From the cell containing the given text, extract its center point as [X, Y] coordinate. 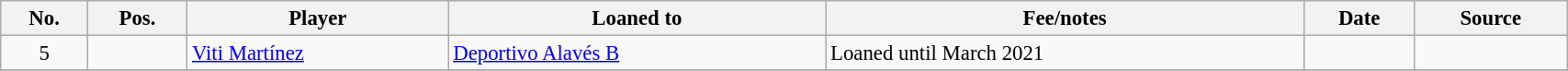
Player [318, 18]
Pos. [137, 18]
No. [44, 18]
Source [1491, 18]
Viti Martínez [318, 53]
Loaned to [637, 18]
5 [44, 53]
Deportivo Alavés B [637, 53]
Date [1359, 18]
Fee/notes [1066, 18]
Loaned until March 2021 [1066, 53]
